Scan for the cell matching the given text and deliver its (X, Y) coordinate at center. 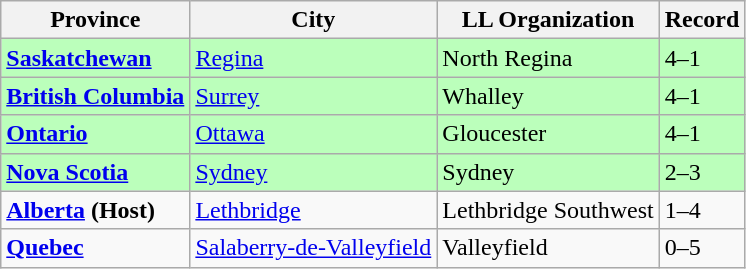
Record (702, 20)
Province (96, 20)
Gloucester (548, 134)
Salaberry-de-Valleyfield (314, 248)
North Regina (548, 58)
Ontario (96, 134)
Valleyfield (548, 248)
Nova Scotia (96, 172)
Quebec (96, 248)
LL Organization (548, 20)
Alberta (Host) (96, 210)
British Columbia (96, 96)
Surrey (314, 96)
Lethbridge (314, 210)
City (314, 20)
Regina (314, 58)
Whalley (548, 96)
Lethbridge Southwest (548, 210)
0–5 (702, 248)
Ottawa (314, 134)
Saskatchewan (96, 58)
2–3 (702, 172)
1–4 (702, 210)
